Pinpoint the cell where the given text exists, returning its (X, Y) midpoint coordinate. 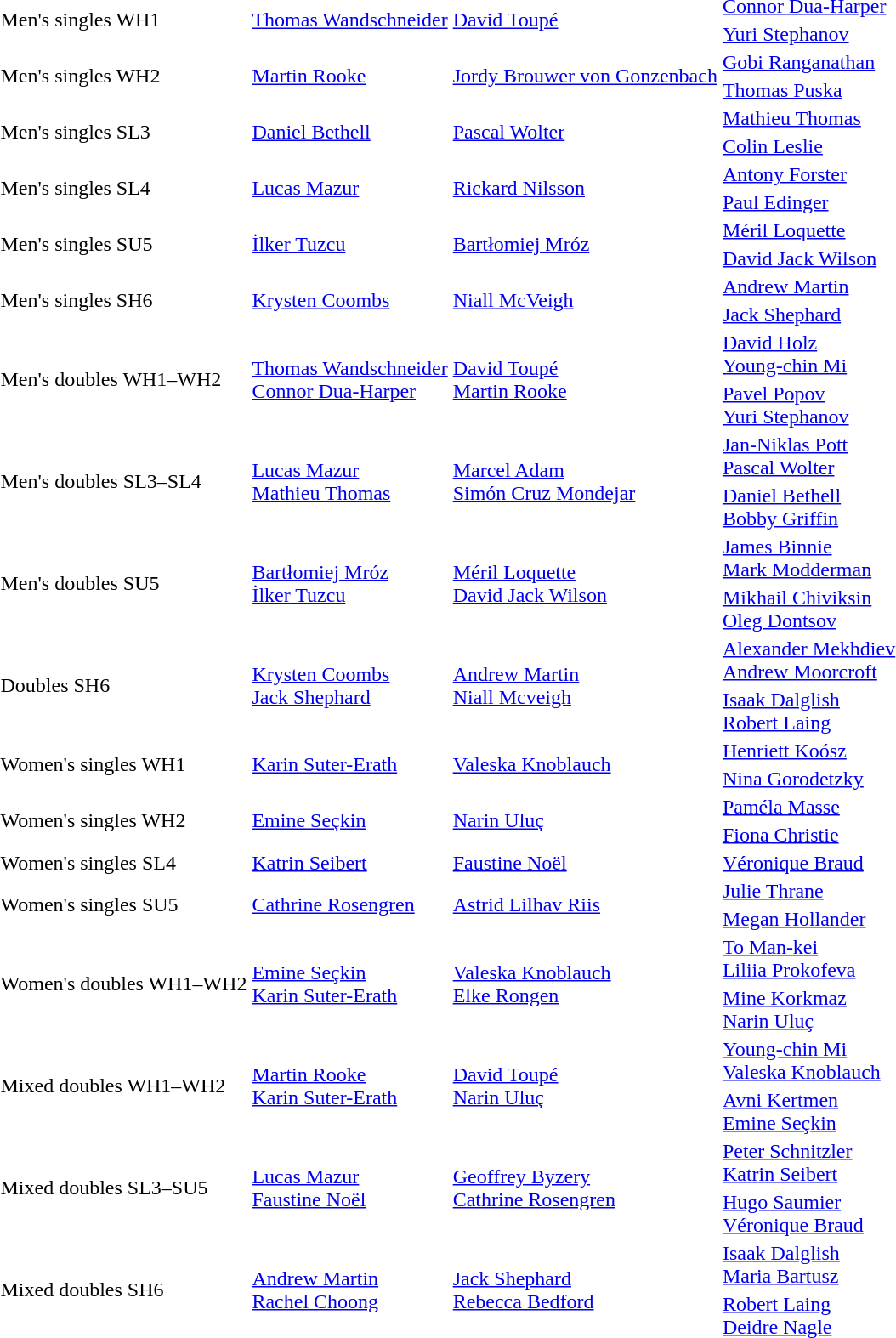
Valeska Knoblauch (585, 765)
Mine Korkmaz Narin Uluç (808, 1010)
David Jack Wilson (808, 258)
Thomas Wandschneider Connor Dua-Harper (350, 379)
Martin Rooke (350, 77)
Gobi Ranganathan (808, 62)
Emine Seçkin Karin Suter-Erath (350, 984)
Cathrine Rosengren (350, 904)
Krysten Coombs Jack Shephard (350, 685)
Krysten Coombs (350, 301)
Niall McVeigh (585, 301)
Mikhail Chiviksin Oleg Dontsov (808, 609)
Julie Thrane (808, 891)
Valeska Knoblauch Elke Rongen (585, 984)
Colin Leslie (808, 146)
Peter Schnitzler Katrin Seibert (808, 1163)
Antony Forster (808, 174)
Narin Uluç (585, 821)
Lucas Mazur (350, 189)
Pascal Wolter (585, 133)
Nina Gorodetzky (808, 779)
Isaak Dalglish Maria Bartusz (808, 1265)
Martin Rooke Karin Suter-Erath (350, 1086)
Alexander Mekhdiev Andrew Moorcroft (808, 660)
Yuri Stephanov (808, 34)
Jan-Niklas Pott Pascal Wolter (808, 456)
Méril Loquette David Jack Wilson (585, 583)
Pavel Popov Yuri Stephanov (808, 405)
Avni Kertmen Emine Seçkin (808, 1112)
Daniel Bethell Bobby Griffin (808, 507)
İlker Tuzcu (350, 245)
Megan Hollander (808, 919)
Karin Suter-Erath (350, 765)
Young-chin Mi Valeska Knoblauch (808, 1061)
To Man-kei Liliia Prokofeva (808, 959)
Lucas Mazur Faustine Noël (350, 1188)
Astrid Lilhav Riis (585, 904)
Bartłomiej Mróz İlker Tuzcu (350, 583)
Isaak Dalglish Robert Laing (808, 711)
Paméla Masse (808, 807)
Marcel Adam Simón Cruz Mondejar (585, 481)
Andrew Martin Niall Mcveigh (585, 685)
Fiona Christie (808, 835)
Hugo Saumier Véronique Braud (808, 1214)
David Toupé Martin Rooke (585, 379)
Paul Edinger (808, 202)
Katrin Seibert (350, 863)
Méril Loquette (808, 230)
Andrew Martin (808, 286)
Mathieu Thomas (808, 118)
Lucas Mazur Mathieu Thomas (350, 481)
Bartłomiej Mróz (585, 245)
James Binnie Mark Modderman (808, 558)
Véronique Braud (808, 863)
David Toupé Narin Uluç (585, 1086)
Henriett Koósz (808, 751)
Daniel Bethell (350, 133)
Jordy Brouwer von Gonzenbach (585, 77)
David Holz Young-chin Mi (808, 354)
Rickard Nilsson (585, 189)
Faustine Noël (585, 863)
Geoffrey Byzery Cathrine Rosengren (585, 1188)
Jack Shephard (808, 315)
Thomas Puska (808, 90)
Emine Seçkin (350, 821)
